For the text-containing cell, return its midpoint in [X, Y] coordinate format. 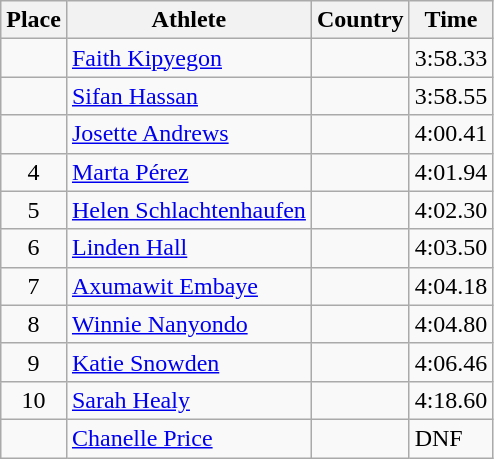
4:00.41 [451, 134]
4:04.18 [451, 286]
3:58.33 [451, 58]
Place [34, 20]
6 [34, 248]
Axumawit Embaye [188, 286]
5 [34, 210]
4:01.94 [451, 172]
10 [34, 400]
Marta Pérez [188, 172]
8 [34, 324]
3:58.55 [451, 96]
4:18.60 [451, 400]
4:04.80 [451, 324]
DNF [451, 438]
4:06.46 [451, 362]
Country [360, 20]
9 [34, 362]
7 [34, 286]
4 [34, 172]
Sifan Hassan [188, 96]
Josette Andrews [188, 134]
4:03.50 [451, 248]
Faith Kipyegon [188, 58]
Katie Snowden [188, 362]
Helen Schlachtenhaufen [188, 210]
4:02.30 [451, 210]
Linden Hall [188, 248]
Athlete [188, 20]
Time [451, 20]
Winnie Nanyondo [188, 324]
Chanelle Price [188, 438]
Sarah Healy [188, 400]
